Pinpoint the cell where the given text exists, returning its (X, Y) midpoint coordinate. 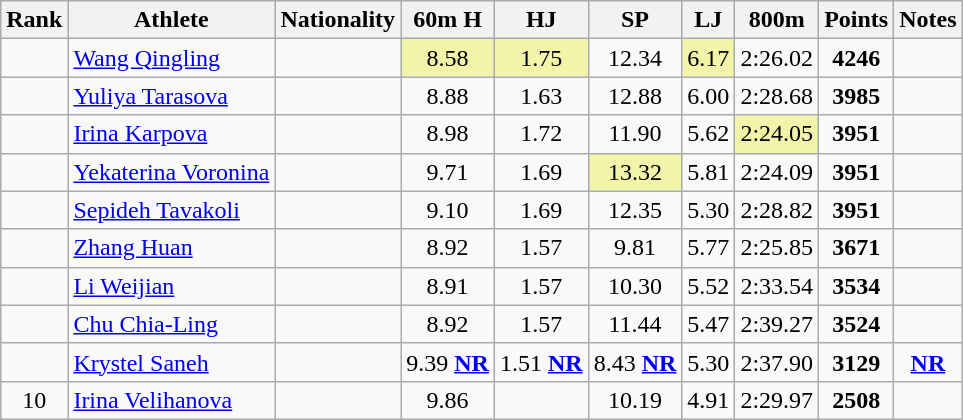
2:37.90 (777, 362)
5.81 (708, 172)
10.30 (635, 286)
12.35 (635, 210)
11.90 (635, 134)
2:28.68 (777, 96)
5.62 (708, 134)
5.47 (708, 324)
9.10 (448, 210)
Wang Qingling (172, 58)
2:24.05 (777, 134)
6.00 (708, 96)
5.77 (708, 248)
9.71 (448, 172)
2:29.97 (777, 400)
3985 (856, 96)
Sepideh Tavakoli (172, 210)
SP (635, 20)
8.88 (448, 96)
1.72 (541, 134)
8.58 (448, 58)
9.86 (448, 400)
Yuliya Tarasova (172, 96)
4246 (856, 58)
Nationality (338, 20)
12.34 (635, 58)
1.51 NR (541, 362)
3129 (856, 362)
13.32 (635, 172)
9.39 NR (448, 362)
2:26.02 (777, 58)
2:25.85 (777, 248)
LJ (708, 20)
2:24.09 (777, 172)
3534 (856, 286)
12.88 (635, 96)
Irina Karpova (172, 134)
8.91 (448, 286)
2:33.54 (777, 286)
8.98 (448, 134)
Irina Velihanova (172, 400)
2508 (856, 400)
Points (856, 20)
10.19 (635, 400)
2:28.82 (777, 210)
60m H (448, 20)
Notes (928, 20)
6.17 (708, 58)
3671 (856, 248)
Zhang Huan (172, 248)
Chu Chia-Ling (172, 324)
10 (34, 400)
9.81 (635, 248)
11.44 (635, 324)
Rank (34, 20)
Krystel Saneh (172, 362)
8.43 NR (635, 362)
2:39.27 (777, 324)
NR (928, 362)
4.91 (708, 400)
HJ (541, 20)
1.63 (541, 96)
Athlete (172, 20)
1.75 (541, 58)
800m (777, 20)
Yekaterina Voronina (172, 172)
5.52 (708, 286)
Li Weijian (172, 286)
3524 (856, 324)
